Pinpoint the cell where the given text exists, returning its [x, y] midpoint coordinate. 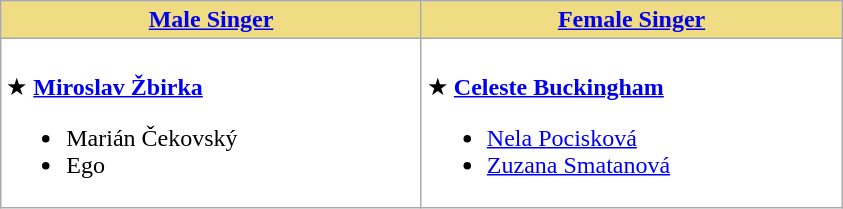
Female Singer [632, 20]
★ Miroslav ŽbirkaMarián ČekovskýEgo [212, 124]
Male Singer [212, 20]
★ Celeste BuckinghamNela PociskováZuzana Smatanová [632, 124]
